Detect which cell encompasses the target text, then output its [x, y] center coordinate. 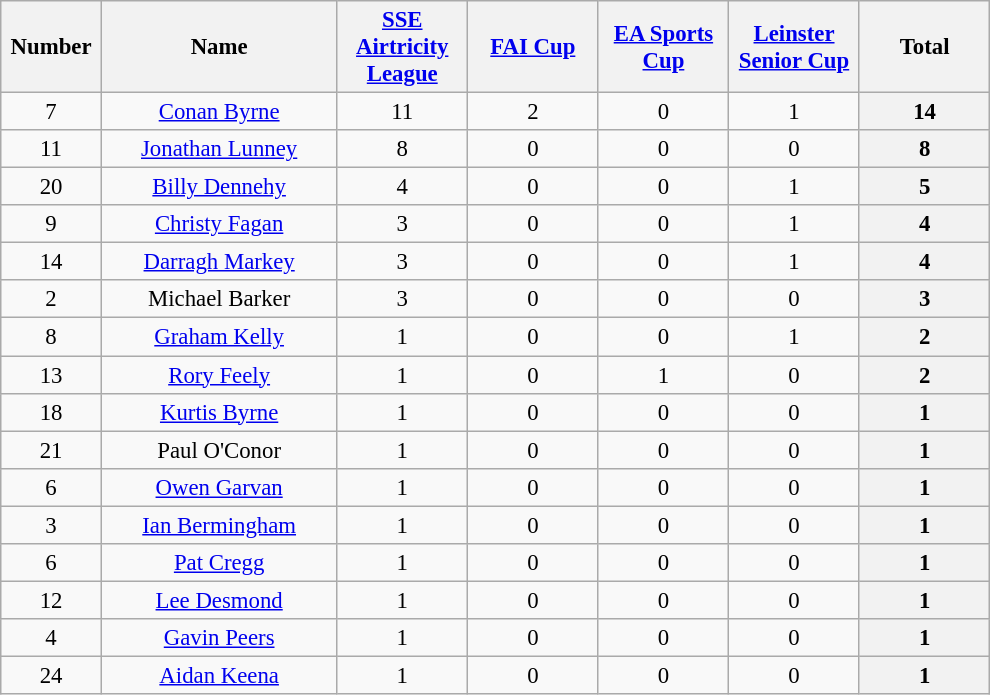
Rory Feely [219, 375]
Darragh Markey [219, 262]
12 [52, 600]
Aidan Keena [219, 675]
7 [52, 112]
Ian Bermingham [219, 525]
Pat Cregg [219, 563]
21 [52, 450]
20 [52, 187]
EA Sports Cup [664, 47]
Leinster Senior Cup [794, 47]
Graham Kelly [219, 337]
Kurtis Byrne [219, 412]
13 [52, 375]
Lee Desmond [219, 600]
9 [52, 224]
Number [52, 47]
Owen Garvan [219, 487]
Michael Barker [219, 299]
5 [924, 187]
Billy Dennehy [219, 187]
Jonathan Lunney [219, 149]
Christy Fagan [219, 224]
Gavin Peers [219, 638]
Conan Byrne [219, 112]
Total [924, 47]
SSE Airtricity League [402, 47]
Paul O'Conor [219, 450]
18 [52, 412]
FAI Cup [534, 47]
24 [52, 675]
Name [219, 47]
